Detect which cell encompasses the target text, then output its [X, Y] center coordinate. 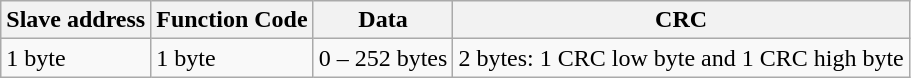
CRC [681, 20]
0 – 252 bytes [383, 58]
Function Code [232, 20]
2 bytes: 1 CRC low byte and 1 CRC high byte [681, 58]
Slave address [76, 20]
Data [383, 20]
